Identify which cell holds the provided text, then report its (x, y) central coordinate. 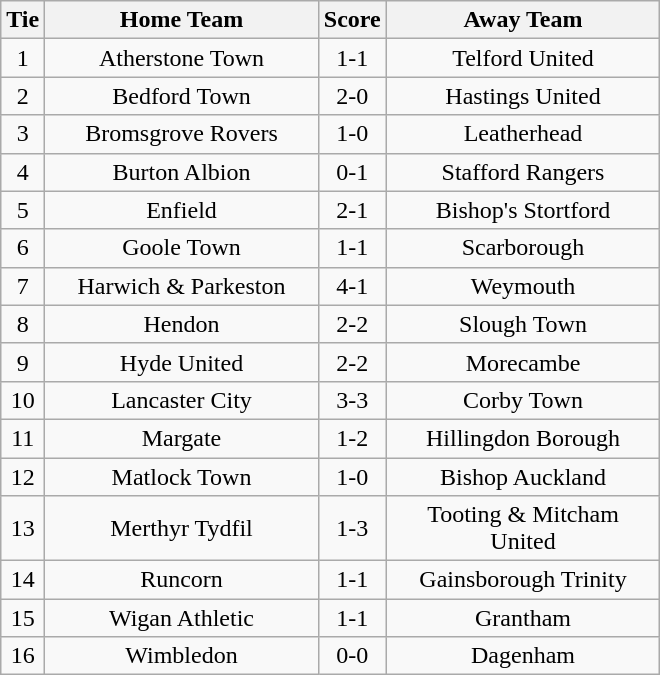
Score (352, 20)
Burton Albion (182, 172)
Bishop's Stortford (523, 210)
8 (23, 324)
Scarborough (523, 248)
5 (23, 210)
Tie (23, 20)
Hastings United (523, 96)
3 (23, 134)
Matlock Town (182, 477)
10 (23, 400)
Slough Town (523, 324)
Away Team (523, 20)
Merthyr Tydfil (182, 528)
Harwich & Parkeston (182, 286)
Atherstone Town (182, 58)
0-1 (352, 172)
1-2 (352, 438)
Bishop Auckland (523, 477)
12 (23, 477)
Bedford Town (182, 96)
6 (23, 248)
2-1 (352, 210)
0-0 (352, 656)
Hyde United (182, 362)
Dagenham (523, 656)
2 (23, 96)
1 (23, 58)
Wimbledon (182, 656)
Leatherhead (523, 134)
Runcorn (182, 580)
11 (23, 438)
4-1 (352, 286)
Lancaster City (182, 400)
Wigan Athletic (182, 618)
9 (23, 362)
1-3 (352, 528)
Margate (182, 438)
Tooting & Mitcham United (523, 528)
7 (23, 286)
2-0 (352, 96)
Weymouth (523, 286)
Stafford Rangers (523, 172)
4 (23, 172)
16 (23, 656)
13 (23, 528)
Grantham (523, 618)
Corby Town (523, 400)
Gainsborough Trinity (523, 580)
Morecambe (523, 362)
Enfield (182, 210)
Hendon (182, 324)
3-3 (352, 400)
Goole Town (182, 248)
14 (23, 580)
Home Team (182, 20)
15 (23, 618)
Hillingdon Borough (523, 438)
Telford United (523, 58)
Bromsgrove Rovers (182, 134)
